Pinpoint the cell where the given text exists, returning its [X, Y] midpoint coordinate. 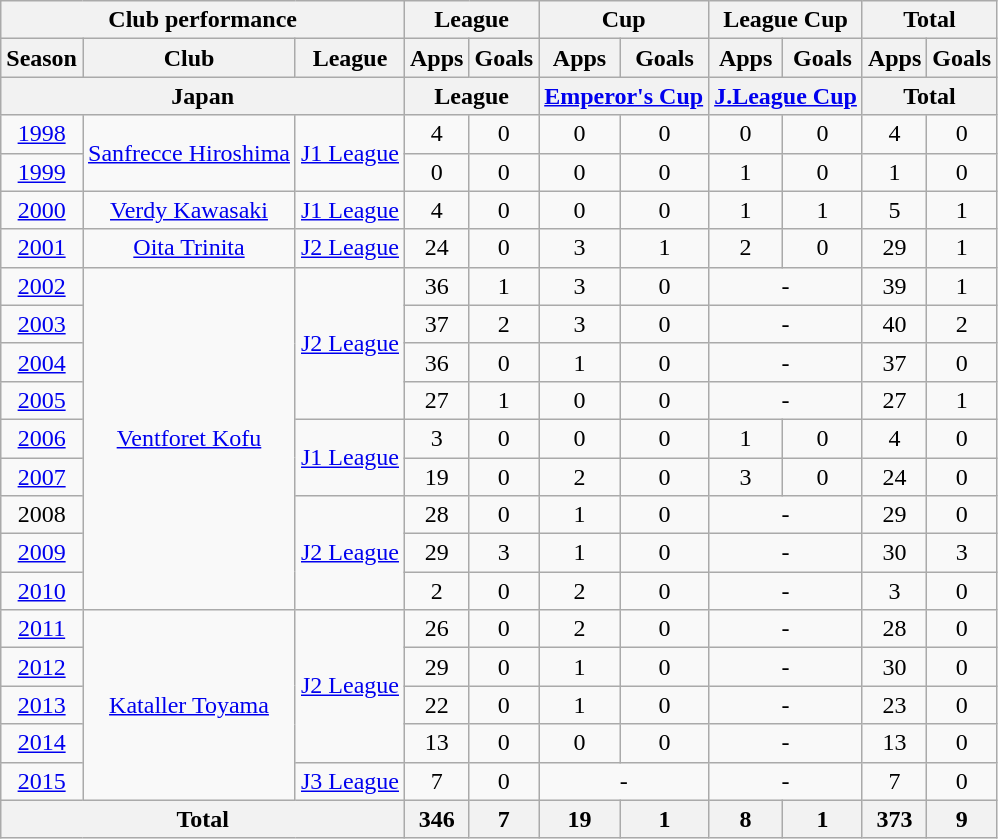
2011 [42, 629]
2001 [42, 248]
Verdy Kawasaki [188, 210]
Club [188, 58]
2002 [42, 286]
2008 [42, 515]
Club performance [203, 20]
2010 [42, 591]
2007 [42, 477]
J.League Cup [786, 96]
346 [437, 819]
J3 League [350, 781]
Ventforet Kofu [188, 438]
2014 [42, 743]
2000 [42, 210]
Cup [624, 20]
2013 [42, 705]
39 [894, 286]
Season [42, 58]
2009 [42, 553]
9 [962, 819]
2004 [42, 362]
2005 [42, 400]
Oita Trinita [188, 248]
40 [894, 324]
Kataller Toyama [188, 705]
5 [894, 210]
8 [746, 819]
1999 [42, 172]
2003 [42, 324]
League Cup [786, 20]
2006 [42, 438]
2012 [42, 667]
373 [894, 819]
2015 [42, 781]
Emperor's Cup [624, 96]
Japan [203, 96]
Sanfrecce Hiroshima [188, 153]
22 [437, 705]
1998 [42, 134]
23 [894, 705]
26 [437, 629]
